Find where the given text appears and provide that cell's center as (X, Y) coordinate. 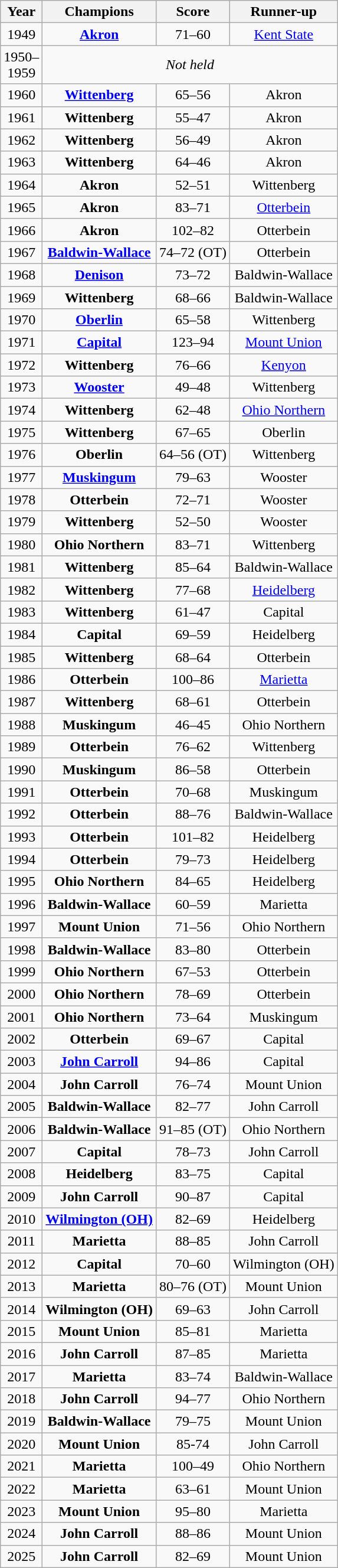
88–85 (192, 1241)
63–61 (192, 1489)
1950–1959 (21, 65)
1998 (21, 949)
Champions (99, 12)
2015 (21, 1331)
72–71 (192, 500)
2002 (21, 1039)
2010 (21, 1219)
2004 (21, 1084)
Denison (99, 275)
2018 (21, 1399)
1980 (21, 545)
2020 (21, 1444)
90–87 (192, 1197)
91–85 (OT) (192, 1129)
Score (192, 12)
1983 (21, 612)
1991 (21, 792)
2003 (21, 1062)
76–62 (192, 747)
Not held (190, 65)
Kent State (283, 34)
71–60 (192, 34)
1974 (21, 410)
1977 (21, 477)
Kenyon (283, 365)
1968 (21, 275)
69–63 (192, 1309)
74–72 (OT) (192, 252)
86–58 (192, 770)
2021 (21, 1466)
2011 (21, 1241)
78–73 (192, 1152)
85-74 (192, 1444)
2025 (21, 1556)
100–49 (192, 1466)
83–74 (192, 1377)
Runner-up (283, 12)
80–76 (OT) (192, 1286)
70–60 (192, 1264)
1988 (21, 725)
70–68 (192, 792)
2008 (21, 1174)
2005 (21, 1107)
2013 (21, 1286)
2016 (21, 1354)
1960 (21, 95)
76–74 (192, 1084)
2024 (21, 1534)
1993 (21, 837)
1985 (21, 657)
68–61 (192, 702)
56–49 (192, 140)
94–77 (192, 1399)
67–53 (192, 972)
1966 (21, 230)
95–80 (192, 1511)
1965 (21, 207)
1969 (21, 297)
1982 (21, 589)
83–75 (192, 1174)
1999 (21, 972)
1971 (21, 343)
82–77 (192, 1107)
2022 (21, 1489)
87–85 (192, 1354)
69–59 (192, 634)
85–64 (192, 567)
1979 (21, 522)
1987 (21, 702)
79–75 (192, 1422)
73–72 (192, 275)
1994 (21, 859)
1996 (21, 904)
68–66 (192, 297)
1961 (21, 118)
101–82 (192, 837)
85–81 (192, 1331)
49–48 (192, 387)
1984 (21, 634)
52–51 (192, 185)
1962 (21, 140)
64–56 (OT) (192, 455)
2017 (21, 1377)
1967 (21, 252)
100–86 (192, 680)
94–86 (192, 1062)
1986 (21, 680)
1963 (21, 162)
2006 (21, 1129)
61–47 (192, 612)
Year (21, 12)
83–80 (192, 949)
1970 (21, 320)
1992 (21, 814)
1995 (21, 882)
65–58 (192, 320)
2000 (21, 994)
79–73 (192, 859)
2009 (21, 1197)
1972 (21, 365)
2012 (21, 1264)
73–64 (192, 1016)
1973 (21, 387)
78–69 (192, 994)
84–65 (192, 882)
123–94 (192, 343)
52–50 (192, 522)
1978 (21, 500)
60–59 (192, 904)
67–65 (192, 432)
1989 (21, 747)
1964 (21, 185)
77–68 (192, 589)
2007 (21, 1152)
1975 (21, 432)
2001 (21, 1016)
1990 (21, 770)
1997 (21, 927)
1949 (21, 34)
69–67 (192, 1039)
2014 (21, 1309)
71–56 (192, 927)
2019 (21, 1422)
46–45 (192, 725)
88–86 (192, 1534)
62–48 (192, 410)
88–76 (192, 814)
65–56 (192, 95)
64–46 (192, 162)
2023 (21, 1511)
68–64 (192, 657)
102–82 (192, 230)
76–66 (192, 365)
79–63 (192, 477)
1981 (21, 567)
55–47 (192, 118)
1976 (21, 455)
